From the cell containing the given text, extract its center point as [x, y] coordinate. 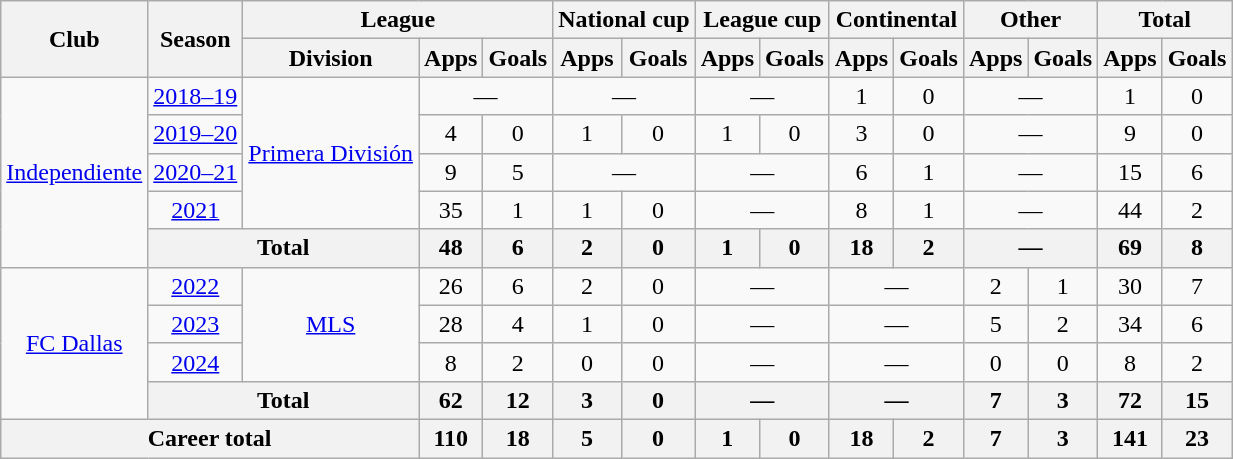
Career total [210, 438]
12 [518, 400]
Primera División [331, 153]
2024 [196, 362]
2021 [196, 210]
23 [1197, 438]
Season [196, 39]
2019–20 [196, 134]
MLS [331, 324]
National cup [624, 20]
2023 [196, 324]
League cup [762, 20]
30 [1130, 286]
League [398, 20]
Division [331, 58]
72 [1130, 400]
110 [451, 438]
44 [1130, 210]
Club [74, 39]
Other [1030, 20]
Continental [896, 20]
62 [451, 400]
2020–21 [196, 172]
FC Dallas [74, 343]
141 [1130, 438]
2022 [196, 286]
34 [1130, 324]
2018–19 [196, 96]
69 [1130, 248]
28 [451, 324]
26 [451, 286]
Independiente [74, 172]
35 [451, 210]
48 [451, 248]
